Pinpoint the cell where the given text exists, returning its [x, y] midpoint coordinate. 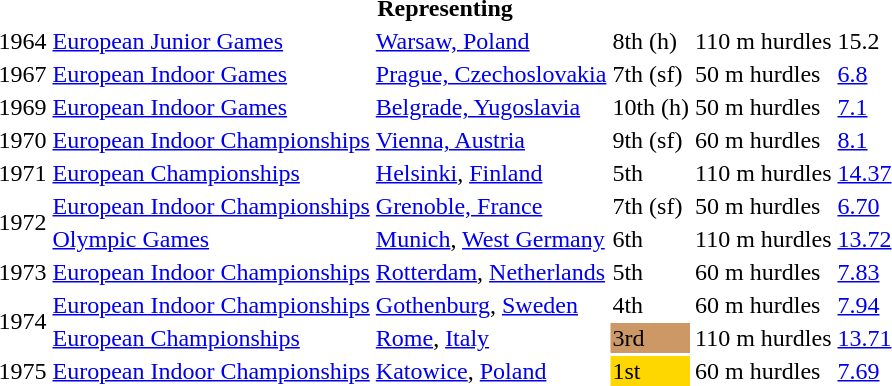
9th (sf) [651, 140]
Grenoble, France [491, 206]
Prague, Czechoslovakia [491, 74]
Helsinki, Finland [491, 173]
Olympic Games [211, 239]
Warsaw, Poland [491, 41]
4th [651, 305]
European Junior Games [211, 41]
10th (h) [651, 107]
1st [651, 371]
8th (h) [651, 41]
Katowice, Poland [491, 371]
Munich, West Germany [491, 239]
Rome, Italy [491, 338]
Belgrade, Yugoslavia [491, 107]
Gothenburg, Sweden [491, 305]
3rd [651, 338]
6th [651, 239]
Rotterdam, Netherlands [491, 272]
Vienna, Austria [491, 140]
